For the text-containing cell, return its midpoint in (X, Y) coordinate format. 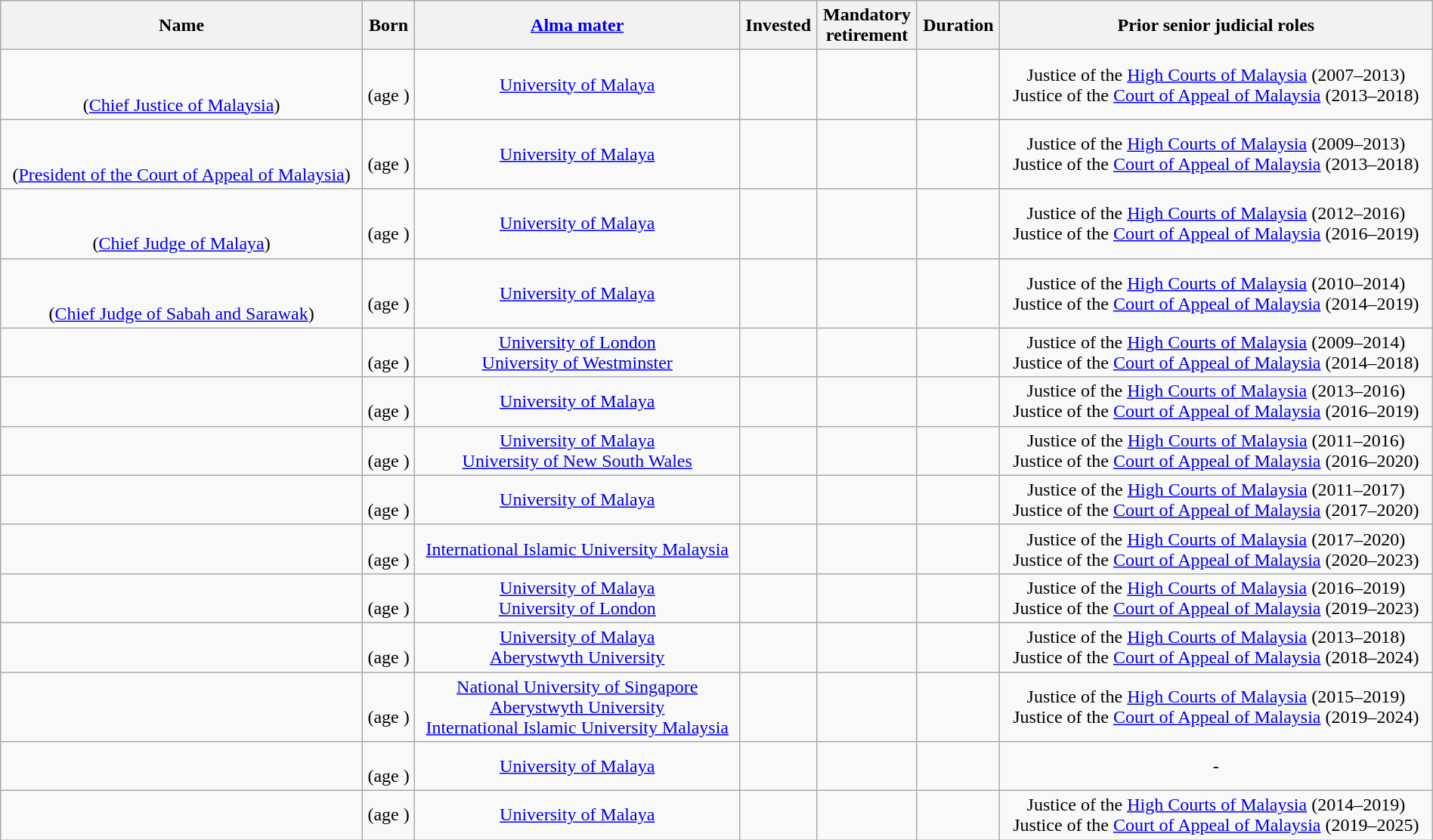
Justice of the High Courts of Malaysia (2015–2019)Justice of the Court of Appeal of Malaysia (2019–2024) (1215, 707)
University of MalayaUniversity of London (577, 598)
Justice of the High Courts of Malaysia (2017–2020)Justice of the Court of Appeal of Malaysia (2020–2023) (1215, 548)
University of MalayaUniversity of New South Wales (577, 450)
Justice of the High Courts of Malaysia (2010–2014)Justice of the Court of Appeal of Malaysia (2014–2019) (1215, 293)
University of MalayaAberystwyth University (577, 647)
(President of the Court of Appeal of Malaysia) (181, 154)
Justice of the High Courts of Malaysia (2014–2019)Justice of the Court of Appeal of Malaysia (2019–2025) (1215, 816)
(Chief Judge of Sabah and Sarawak) (181, 293)
Duration (958, 26)
Born (388, 26)
Alma mater (577, 26)
(Chief Justice of Malaysia) (181, 85)
Justice of the High Courts of Malaysia (2011–2016)Justice of the Court of Appeal of Malaysia (2016–2020) (1215, 450)
Justice of the High Courts of Malaysia (2013–2016)Justice of the Court of Appeal of Malaysia (2016–2019) (1215, 402)
Justice of the High Courts of Malaysia (2007–2013)Justice of the Court of Appeal of Malaysia (2013–2018) (1215, 85)
Justice of the High Courts of Malaysia (2012–2016)Justice of the Court of Appeal of Malaysia (2016–2019) (1215, 224)
Mandatoryretirement (868, 26)
Justice of the High Courts of Malaysia (2009–2014)Justice of the Court of Appeal of Malaysia (2014–2018) (1215, 352)
Prior senior judicial roles (1215, 26)
Justice of the High Courts of Malaysia (2016–2019)Justice of the Court of Appeal of Malaysia (2019–2023) (1215, 598)
Invested (778, 26)
- (1215, 766)
International Islamic University Malaysia (577, 548)
Justice of the High Courts of Malaysia (2013–2018)Justice of the Court of Appeal of Malaysia (2018–2024) (1215, 647)
National University of SingaporeAberystwyth UniversityInternational Islamic University Malaysia (577, 707)
Name (181, 26)
Justice of the High Courts of Malaysia (2009–2013)Justice of the Court of Appeal of Malaysia (2013–2018) (1215, 154)
Justice of the High Courts of Malaysia (2011–2017)Justice of the Court of Appeal of Malaysia (2017–2020) (1215, 500)
University of LondonUniversity of Westminster (577, 352)
(Chief Judge of Malaya) (181, 224)
